Search for the cell housing the specified text and yield its (x, y) center coordinate. 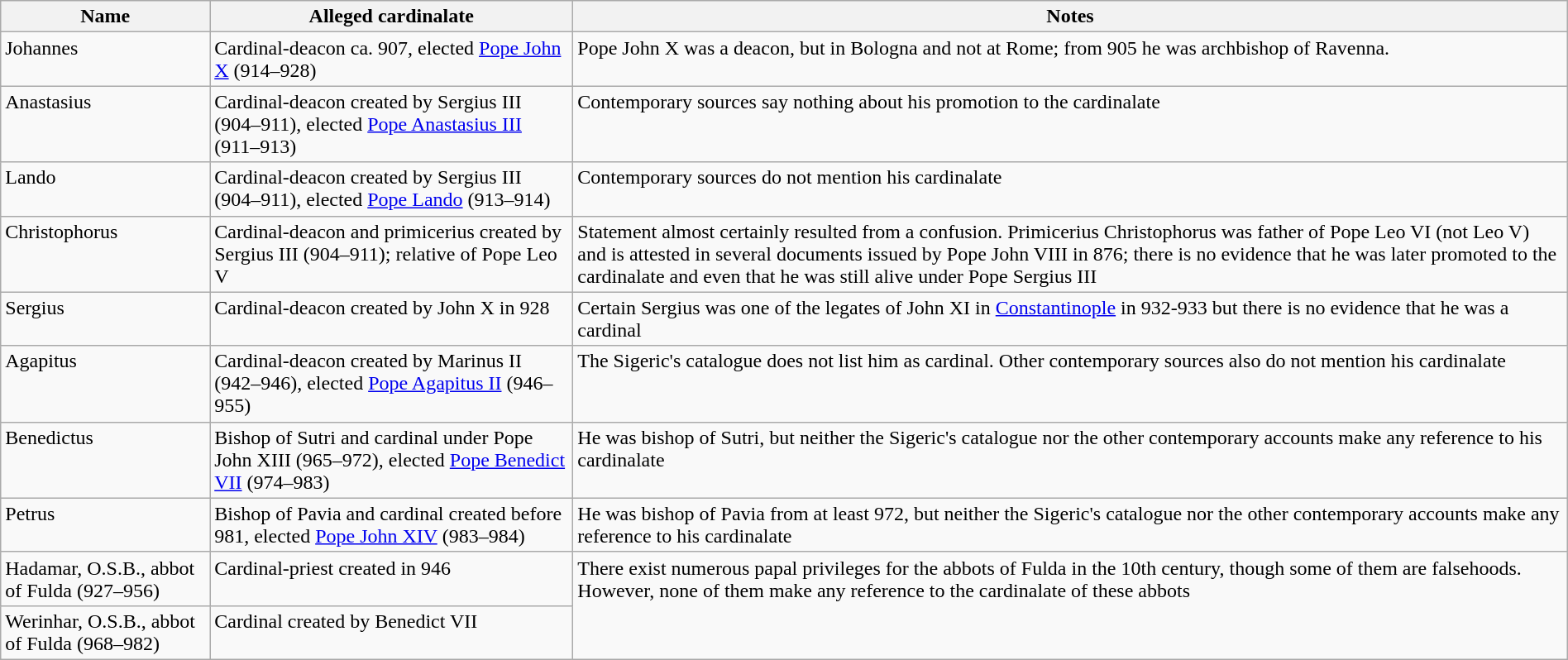
Certain Sergius was one of the legates of John XI in Constantinople in 932-933 but there is no evidence that he was a cardinal (1070, 319)
Pope John X was a deacon, but in Bologna and not at Rome; from 905 he was archbishop of Ravenna. (1070, 60)
Cardinal-deacon created by Sergius III (904–911), elected Pope Anastasius III (911–913) (392, 124)
Agapitus (106, 384)
Cardinal-deacon and primicerius created by Sergius III (904–911); relative of Pope Leo V (392, 254)
Notes (1070, 17)
Cardinal-deacon created by Marinus II (942–946), elected Pope Agapitus II (946–955) (392, 384)
Johannes (106, 60)
Werinhar, O.S.B., abbot of Fulda (968–982) (106, 632)
Hadamar, O.S.B., abbot of Fulda (927–956) (106, 579)
Name (106, 17)
Bishop of Pavia and cardinal created before 981, elected Pope John XIV (983–984) (392, 524)
Benedictus (106, 460)
Cardinal-deacon ca. 907, elected Pope John X (914–928) (392, 60)
Cardinal-deacon created by John X in 928 (392, 319)
Cardinal-deacon created by Sergius III (904–911), elected Pope Lando (913–914) (392, 189)
Sergius (106, 319)
Contemporary sources do not mention his cardinalate (1070, 189)
Petrus (106, 524)
Lando (106, 189)
Alleged cardinalate (392, 17)
Cardinal-priest created in 946 (392, 579)
Christophorus (106, 254)
Contemporary sources say nothing about his promotion to the cardinalate (1070, 124)
Anastasius (106, 124)
Cardinal created by Benedict VII (392, 632)
The Sigeric's catalogue does not list him as cardinal. Other contemporary sources also do not mention his cardinalate (1070, 384)
Bishop of Sutri and cardinal under Pope John XIII (965–972), elected Pope Benedict VII (974–983) (392, 460)
He was bishop of Sutri, but neither the Sigeric's catalogue nor the other contemporary accounts make any reference to his cardinalate (1070, 460)
